Find where the given text appears and provide that cell's center as [X, Y] coordinate. 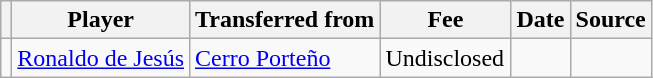
Fee [446, 20]
Undisclosed [446, 58]
Source [610, 20]
Transferred from [285, 20]
Cerro Porteño [285, 58]
Date [540, 20]
Player [101, 20]
Ronaldo de Jesús [101, 58]
